Extract the [x, y] coordinate from the center of the cell holding the provided text.  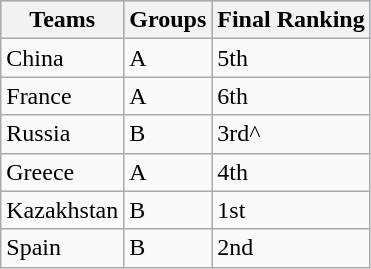
2nd [291, 248]
Greece [62, 172]
3rd^ [291, 134]
6th [291, 96]
Final Ranking [291, 20]
Spain [62, 248]
Kazakhstan [62, 210]
1st [291, 210]
France [62, 96]
China [62, 58]
4th [291, 172]
Groups [168, 20]
Teams [62, 20]
5th [291, 58]
Russia [62, 134]
